Output the [X, Y] coordinate of the center of the cell containing the given text.  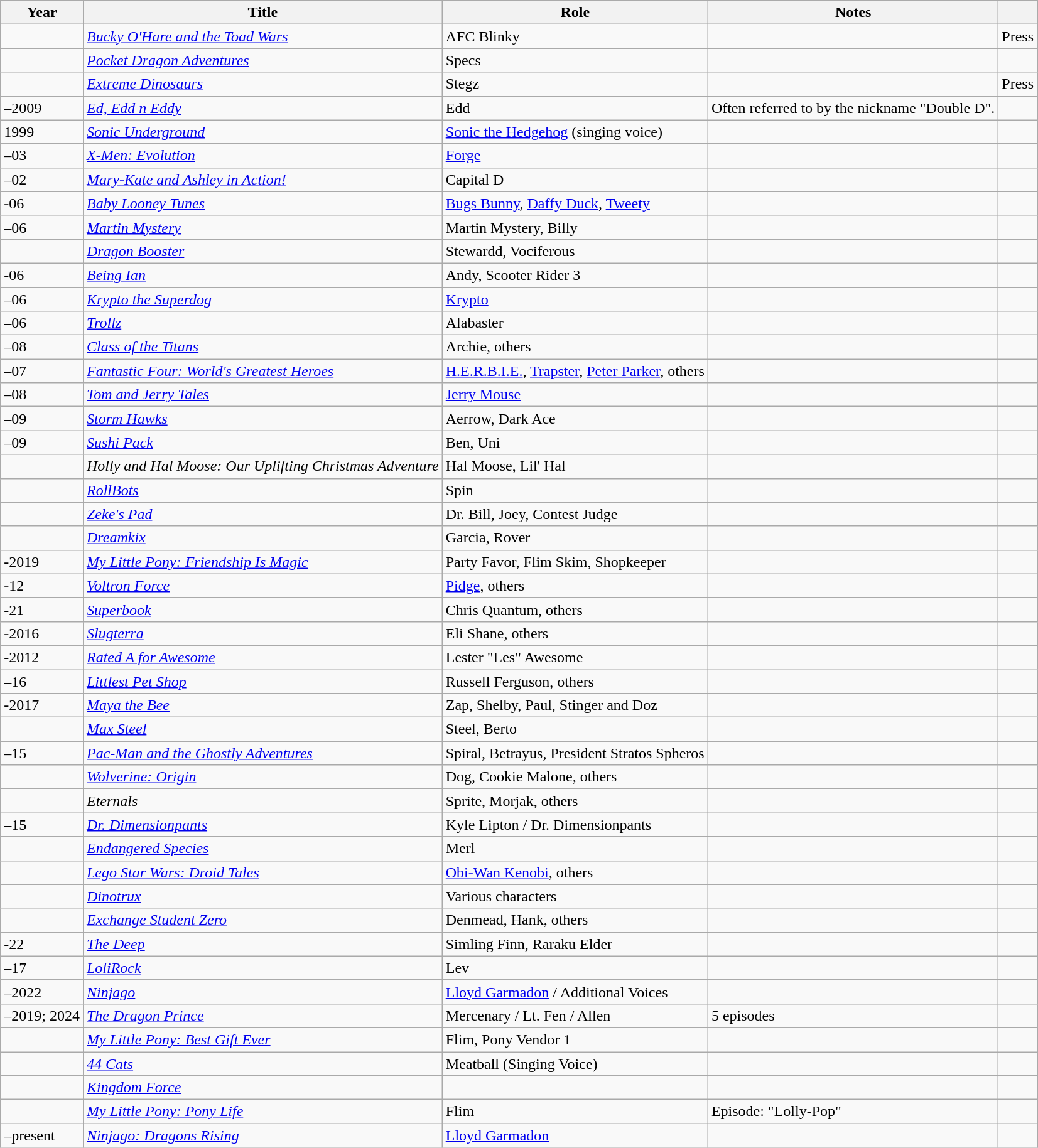
Episode: "Lolly-Pop" [853, 1112]
Ben, Uni [575, 443]
–16 [42, 681]
Voltron Force [262, 586]
Fantastic Four: World's Greatest Heroes [262, 371]
Trollz [262, 323]
Slugterra [262, 633]
–2022 [42, 992]
–02 [42, 180]
Bucky O'Hare and the Toad Wars [262, 36]
AFC Blinky [575, 36]
Eli Shane, others [575, 633]
Kingdom Force [262, 1088]
Spin [575, 490]
Ninjago [262, 992]
Sushi Pack [262, 443]
Sprite, Morjak, others [575, 801]
Often referred to by the nickname "Double D". [853, 108]
Lloyd Garmadon / Additional Voices [575, 992]
Max Steel [262, 729]
Garcia, Rover [575, 538]
Being Ian [262, 275]
Role [575, 13]
-12 [42, 586]
Eternals [262, 801]
Sonic Underground [262, 132]
Zap, Shelby, Paul, Stinger and Doz [575, 705]
Lego Star Wars: Droid Tales [262, 872]
Denmead, Hank, others [575, 920]
H.E.R.B.I.E., Trapster, Peter Parker, others [575, 371]
Mercenary / Lt. Fen / Allen [575, 1016]
Bugs Bunny, Daffy Duck, Tweety [575, 203]
Krypto [575, 299]
Dreamkix [262, 538]
-2017 [42, 705]
Party Favor, Flim Skim, Shopkeeper [575, 562]
Edd [575, 108]
Rated A for Awesome [262, 657]
Krypto the Superdog [262, 299]
Obi-Wan Kenobi, others [575, 872]
–present [42, 1135]
Martin Mystery, Billy [575, 227]
Class of the Titans [262, 347]
Dinotrux [262, 896]
Title [262, 13]
Dr. Bill, Joey, Contest Judge [575, 514]
Extreme Dinosaurs [262, 84]
1999 [42, 132]
Meatball (Singing Voice) [575, 1064]
-2016 [42, 633]
Flim, Pony Vendor 1 [575, 1039]
5 episodes [853, 1016]
Storm Hawks [262, 419]
Spiral, Betrayus, President Stratos Spheros [575, 753]
Lloyd Garmadon [575, 1135]
Ninjago: Dragons Rising [262, 1135]
Jerry Mouse [575, 395]
Exchange Student Zero [262, 920]
–2009 [42, 108]
Forge [575, 156]
Wolverine: Origin [262, 777]
Dog, Cookie Malone, others [575, 777]
LoliRock [262, 968]
My Little Pony: Pony Life [262, 1112]
Simling Finn, Raraku Elder [575, 944]
RollBots [262, 490]
Russell Ferguson, others [575, 681]
Ed, Edd n Eddy [262, 108]
Steel, Berto [575, 729]
Dr. Dimensionpants [262, 825]
Year [42, 13]
Aerrow, Dark Ace [575, 419]
Pac-Man and the Ghostly Adventures [262, 753]
X-Men: Evolution [262, 156]
Lev [575, 968]
The Dragon Prince [262, 1016]
-2019 [42, 562]
Superbook [262, 609]
Baby Looney Tunes [262, 203]
The Deep [262, 944]
My Little Pony: Best Gift Ever [262, 1039]
My Little Pony: Friendship Is Magic [262, 562]
Merl [575, 849]
Sonic the Hedgehog (singing voice) [575, 132]
Notes [853, 13]
Kyle Lipton / Dr. Dimensionpants [575, 825]
–17 [42, 968]
-2012 [42, 657]
Tom and Jerry Tales [262, 395]
Various characters [575, 896]
Stewardd, Vociferous [575, 251]
–2019; 2024 [42, 1016]
Mary-Kate and Ashley in Action! [262, 180]
Stegz [575, 84]
Andy, Scooter Rider 3 [575, 275]
Lester "Les" Awesome [575, 657]
Chris Quantum, others [575, 609]
Maya the Bee [262, 705]
Hal Moose, Lil' Hal [575, 466]
Holly and Hal Moose: Our Uplifting Christmas Adventure [262, 466]
Capital D [575, 180]
Littlest Pet Shop [262, 681]
Martin Mystery [262, 227]
Dragon Booster [262, 251]
-22 [42, 944]
Flim [575, 1112]
Specs [575, 60]
Endangered Species [262, 849]
-21 [42, 609]
Zeke's Pad [262, 514]
Pocket Dragon Adventures [262, 60]
Pidge, others [575, 586]
–07 [42, 371]
–03 [42, 156]
Archie, others [575, 347]
44 Cats [262, 1064]
Alabaster [575, 323]
